Provide the (X, Y) coordinate of the cell's center where the given text is located.  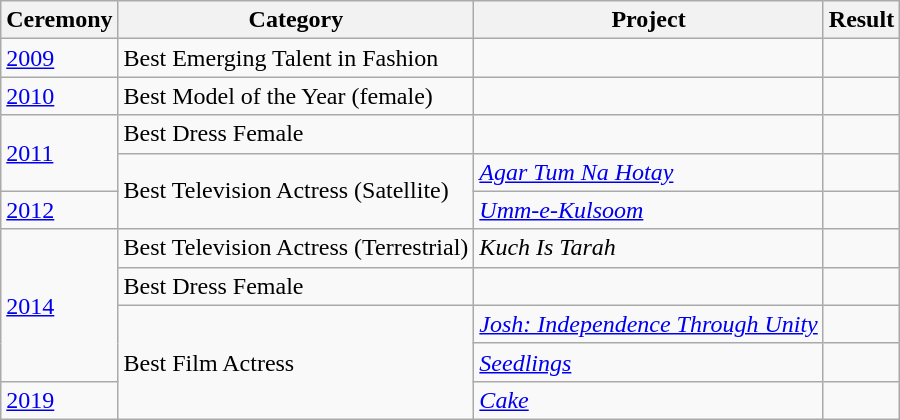
Result (861, 20)
Ceremony (60, 20)
Kuch Is Tarah (648, 248)
Josh: Independence Through Unity (648, 324)
Umm-e-Kulsoom (648, 210)
Cake (648, 400)
Best Model of the Year (female) (296, 96)
2012 (60, 210)
Best Emerging Talent in Fashion (296, 58)
Seedlings (648, 362)
2009 (60, 58)
2010 (60, 96)
2014 (60, 305)
2011 (60, 153)
Best Television Actress (Terrestrial) (296, 248)
Project (648, 20)
2019 (60, 400)
Best Film Actress (296, 362)
Category (296, 20)
Agar Tum Na Hotay (648, 172)
Best Television Actress (Satellite) (296, 191)
